Output the (X, Y) coordinate of the center of the cell containing the given text.  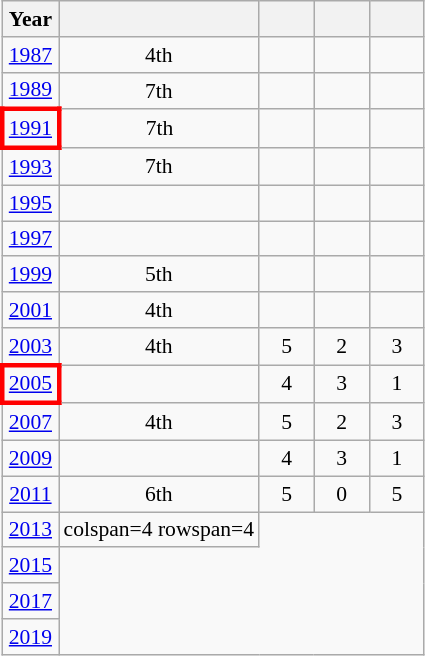
2017 (30, 601)
Year (30, 19)
0 (342, 494)
2003 (30, 346)
5th (160, 275)
2001 (30, 310)
2005 (30, 384)
2009 (30, 459)
1999 (30, 275)
2019 (30, 637)
6th (160, 494)
1995 (30, 203)
2013 (30, 530)
colspan=4 rowspan=4 (160, 530)
1989 (30, 90)
2015 (30, 566)
2011 (30, 494)
1993 (30, 166)
1991 (30, 130)
1997 (30, 239)
2007 (30, 422)
1987 (30, 55)
